Capture the cell that displays the provided text and extract its [X, Y] central coordinate. 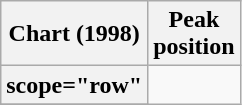
Peakposition [194, 34]
Chart (1998) [74, 34]
scope="row" [74, 85]
